Determine the (X, Y) coordinate at the center of the cell enclosing the given text.  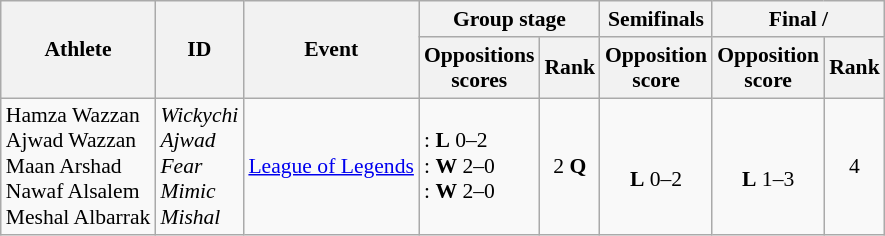
Hamza WazzanAjwad WazzanMaan ArshadNawaf AlsalemMeshal Albarrak (78, 167)
L 0–2 (656, 167)
WickychiAjwadFearMimicMishal (199, 167)
League of Legends (331, 167)
Semifinals (656, 19)
ID (199, 50)
2 Q (570, 167)
Athlete (78, 50)
4 (854, 167)
Oppositions scores (480, 68)
: L 0–2: W 2–0: W 2–0 (480, 167)
Group stage (510, 19)
Event (331, 50)
L 1–3 (768, 167)
Final / (798, 19)
